Scan for the cell matching the given text and deliver its (x, y) coordinate at center. 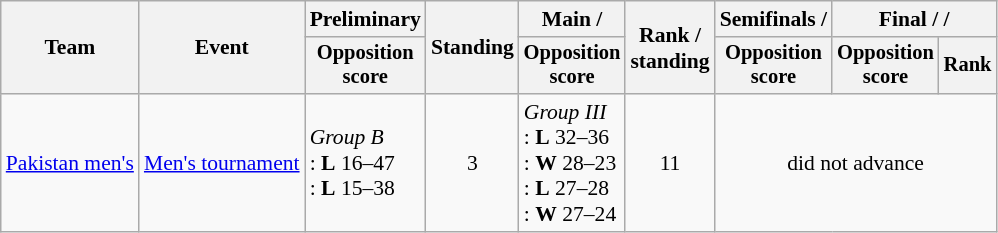
Group B: L 16–47: L 15–38 (366, 163)
Final / / (914, 19)
Semifinals / (774, 19)
Rank / standing (670, 48)
Standing (472, 48)
Main / (572, 19)
11 (670, 163)
Team (70, 48)
Rank (968, 66)
Group III: L 32–36: W 28–23: L 27–28: W 27–24 (572, 163)
Event (222, 48)
Preliminary (366, 19)
did not advance (856, 163)
3 (472, 163)
Men's tournament (222, 163)
Pakistan men's (70, 163)
